Identify which cell holds the provided text, then report its [X, Y] central coordinate. 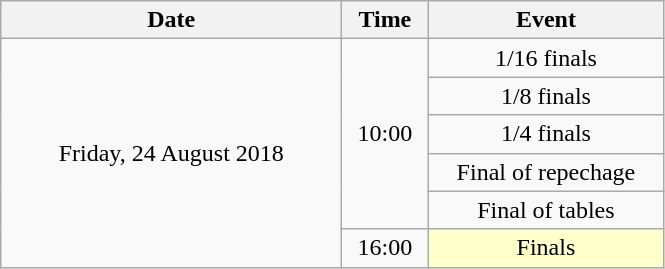
1/8 finals [546, 96]
Finals [546, 248]
Event [546, 20]
1/16 finals [546, 58]
10:00 [385, 134]
16:00 [385, 248]
Date [172, 20]
Final of repechage [546, 172]
Final of tables [546, 210]
Time [385, 20]
1/4 finals [546, 134]
Friday, 24 August 2018 [172, 153]
